Pinpoint the cell where the given text exists, returning its [x, y] midpoint coordinate. 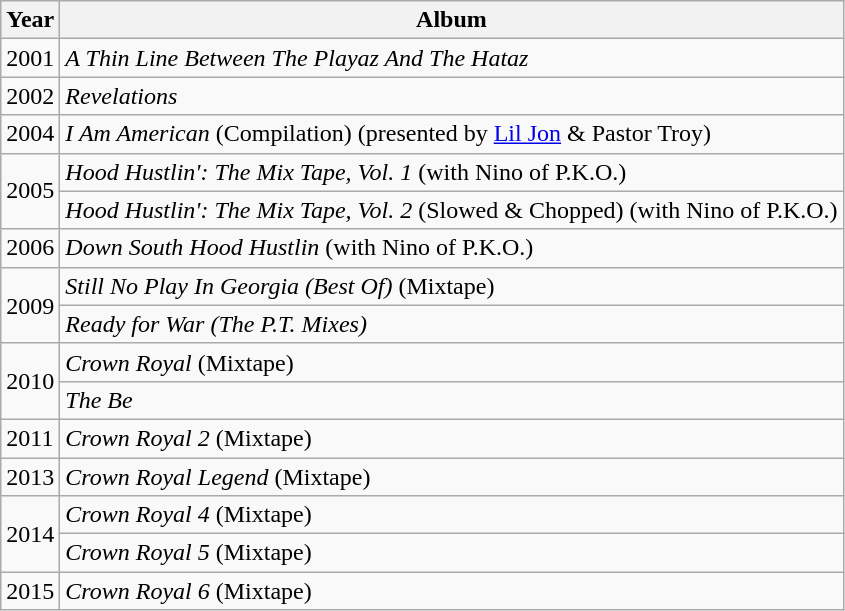
Hood Hustlin': The Mix Tape, Vol. 2 (Slowed & Chopped) (with Nino of P.K.O.) [452, 210]
2015 [30, 591]
I Am American (Compilation) (presented by Lil Jon & Pastor Troy) [452, 134]
A Thin Line Between The Playaz And The Hataz [452, 58]
2010 [30, 381]
2001 [30, 58]
Crown Royal (Mixtape) [452, 362]
2004 [30, 134]
Crown Royal 6 (Mixtape) [452, 591]
Crown Royal 4 (Mixtape) [452, 515]
2011 [30, 438]
2013 [30, 477]
Crown Royal 2 (Mixtape) [452, 438]
Crown Royal 5 (Mixtape) [452, 553]
2009 [30, 305]
2002 [30, 96]
Ready for War (The P.T. Mixes) [452, 324]
2014 [30, 534]
Still No Play In Georgia (Best Of) (Mixtape) [452, 286]
2005 [30, 191]
2006 [30, 248]
Crown Royal Legend (Mixtape) [452, 477]
Year [30, 20]
Revelations [452, 96]
Down South Hood Hustlin (with Nino of P.K.O.) [452, 248]
The Be [452, 400]
Hood Hustlin': The Mix Tape, Vol. 1 (with Nino of P.K.O.) [452, 172]
Album [452, 20]
